Output the [x, y] coordinate of the center of the cell containing the given text.  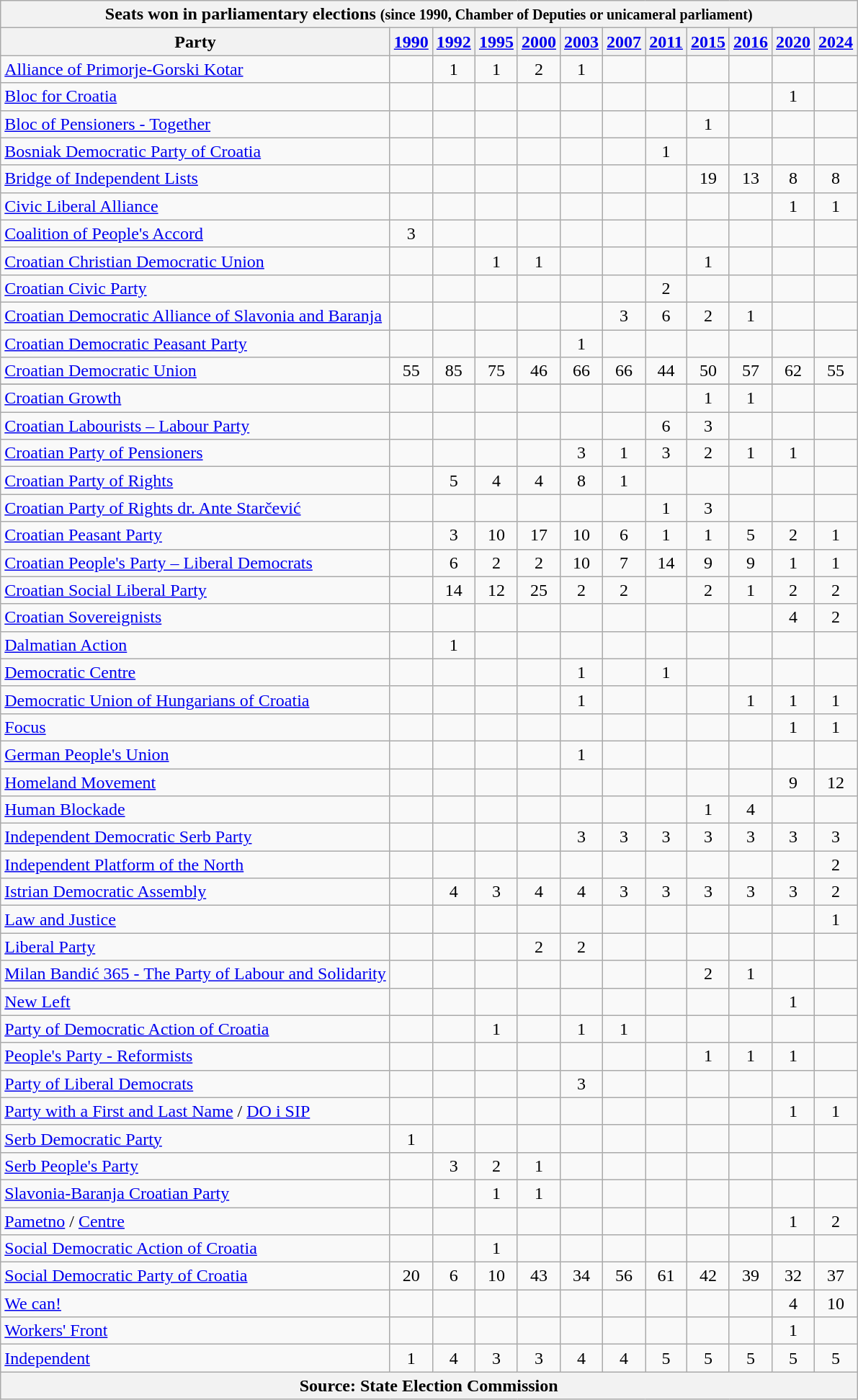
2024 [836, 42]
50 [707, 371]
2016 [751, 42]
2011 [666, 42]
1995 [496, 42]
Source: State Election Commission [429, 1386]
Croatian Democratic Peasant Party [196, 344]
Croatian Democratic Union [196, 371]
20 [411, 1276]
2000 [539, 42]
Croatian Peasant Party [196, 535]
Alliance of Primorje-Gorski Kotar [196, 69]
25 [539, 590]
2007 [624, 42]
Pametno / Centre [196, 1221]
Croatian People's Party – Liberal Democrats [196, 563]
New Left [196, 1002]
61 [666, 1276]
Bosniak Democratic Party of Croatia [196, 151]
Croatian Democratic Alliance of Slavonia and Baranja [196, 316]
Social Democratic Party of Croatia [196, 1276]
Serb People's Party [196, 1166]
56 [624, 1276]
62 [794, 371]
Croatian Party of Rights dr. Ante Starčević [196, 508]
Seats won in parliamentary elections (since 1990, Chamber of Deputies or unicameral parliament) [429, 14]
37 [836, 1276]
43 [539, 1276]
Independent Democratic Serb Party [196, 837]
Focus [196, 727]
Party of Democratic Action of Croatia [196, 1029]
Workers' Front [196, 1331]
People's Party - Reformists [196, 1056]
Human Blockade [196, 810]
2020 [794, 42]
85 [454, 371]
Istrian Democratic Assembly [196, 892]
44 [666, 371]
Croatian Party of Rights [196, 481]
Croatian Labourists – Labour Party [196, 426]
Croatian Social Liberal Party [196, 590]
17 [539, 535]
Party [196, 42]
39 [751, 1276]
German People's Union [196, 754]
We can! [196, 1303]
Croatian Sovereignists [196, 617]
Social Democratic Action of Croatia [196, 1249]
7 [624, 563]
Independent Platform of the North [196, 865]
2003 [582, 42]
Dalmatian Action [196, 645]
Croatian Civic Party [196, 288]
Democratic Union of Hungarians of Croatia [196, 700]
Coalition of People's Accord [196, 233]
Slavonia-Baranja Croatian Party [196, 1193]
Serb Democratic Party [196, 1138]
Bridge of Independent Lists [196, 179]
Law and Justice [196, 919]
32 [794, 1276]
19 [707, 179]
34 [582, 1276]
75 [496, 371]
46 [539, 371]
42 [707, 1276]
Bloc of Pensioners - Together [196, 124]
Party of Liberal Democrats [196, 1084]
Independent [196, 1358]
Liberal Party [196, 947]
Milan Bandić 365 - The Party of Labour and Solidarity [196, 974]
13 [751, 179]
57 [751, 371]
Party with a First and Last Name / DO i SIP [196, 1111]
Civic Liberal Alliance [196, 206]
2015 [707, 42]
1992 [454, 42]
Croatian Growth [196, 398]
Democratic Centre [196, 672]
Homeland Movement [196, 782]
Bloc for Croatia [196, 97]
Croatian Party of Pensioners [196, 453]
Croatian Christian Democratic Union [196, 261]
1990 [411, 42]
